Detect which cell encompasses the target text, then output its (x, y) center coordinate. 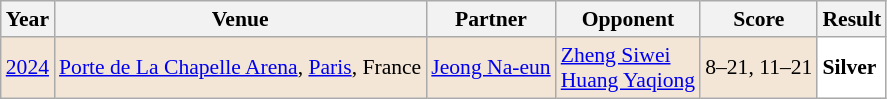
2024 (28, 68)
Result (852, 19)
8–21, 11–21 (758, 68)
Year (28, 19)
Venue (240, 19)
Jeong Na-eun (490, 68)
Zheng Siwei Huang Yaqiong (628, 68)
Silver (852, 68)
Partner (490, 19)
Score (758, 19)
Opponent (628, 19)
Porte de La Chapelle Arena, Paris, France (240, 68)
